Search for the cell housing the specified text and yield its (X, Y) center coordinate. 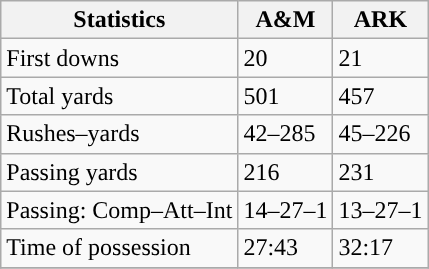
13–27–1 (380, 210)
231 (380, 172)
Rushes–yards (120, 134)
42–285 (286, 134)
45–226 (380, 134)
501 (286, 96)
Passing yards (120, 172)
14–27–1 (286, 210)
457 (380, 96)
Time of possession (120, 248)
First downs (120, 58)
27:43 (286, 248)
20 (286, 58)
21 (380, 58)
ARK (380, 20)
Total yards (120, 96)
Statistics (120, 20)
216 (286, 172)
A&M (286, 20)
32:17 (380, 248)
Passing: Comp–Att–Int (120, 210)
